Search for the cell housing the specified text and yield its (x, y) center coordinate. 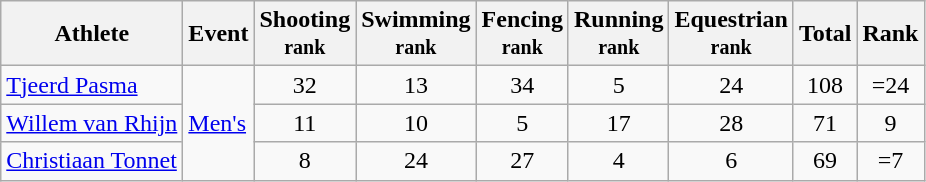
28 (731, 123)
13 (416, 85)
=7 (890, 161)
Tjeerd Pasma (92, 85)
27 (522, 161)
Men's (218, 123)
108 (825, 85)
9 (890, 123)
Total (825, 34)
=24 (890, 85)
Rank (890, 34)
Athlete (92, 34)
11 (305, 123)
Christiaan Tonnet (92, 161)
Swimming rank (416, 34)
69 (825, 161)
Shootingrank (305, 34)
34 (522, 85)
Running rank (618, 34)
Willem van Rhijn (92, 123)
10 (416, 123)
17 (618, 123)
Fencing rank (522, 34)
32 (305, 85)
Event (218, 34)
71 (825, 123)
6 (731, 161)
Equestrian rank (731, 34)
4 (618, 161)
8 (305, 161)
